Capture the cell that displays the provided text and extract its [X, Y] central coordinate. 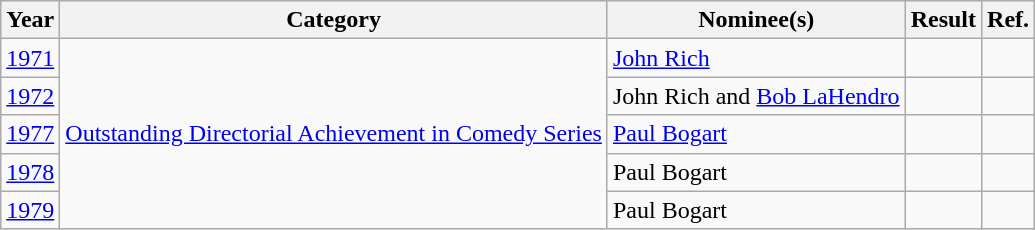
John Rich and Bob LaHendro [756, 96]
1979 [30, 210]
1977 [30, 134]
1972 [30, 96]
1971 [30, 58]
Result [943, 20]
Outstanding Directorial Achievement in Comedy Series [334, 134]
Category [334, 20]
Nominee(s) [756, 20]
Year [30, 20]
John Rich [756, 58]
1978 [30, 172]
Ref. [1008, 20]
